Return [x, y] of the center of cell containing provided text 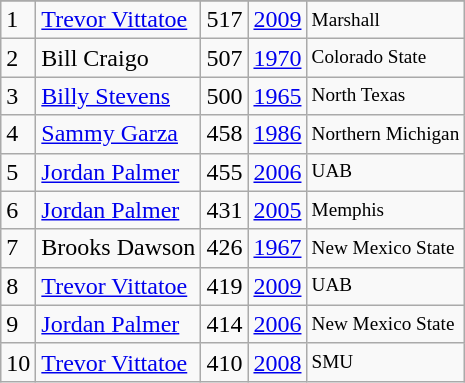
Billy Stevens [118, 96]
7 [18, 248]
1965 [278, 96]
455 [224, 172]
517 [224, 20]
Bill Craigo [118, 58]
Memphis [386, 210]
410 [224, 362]
1970 [278, 58]
Sammy Garza [118, 134]
3 [18, 96]
414 [224, 324]
507 [224, 58]
Northern Michigan [386, 134]
2005 [278, 210]
SMU [386, 362]
Colorado State [386, 58]
Marshall [386, 20]
426 [224, 248]
1986 [278, 134]
500 [224, 96]
1967 [278, 248]
North Texas [386, 96]
1 [18, 20]
10 [18, 362]
419 [224, 286]
458 [224, 134]
6 [18, 210]
431 [224, 210]
9 [18, 324]
4 [18, 134]
8 [18, 286]
5 [18, 172]
2008 [278, 362]
Brooks Dawson [118, 248]
2 [18, 58]
